Detect which cell encompasses the target text, then output its (X, Y) center coordinate. 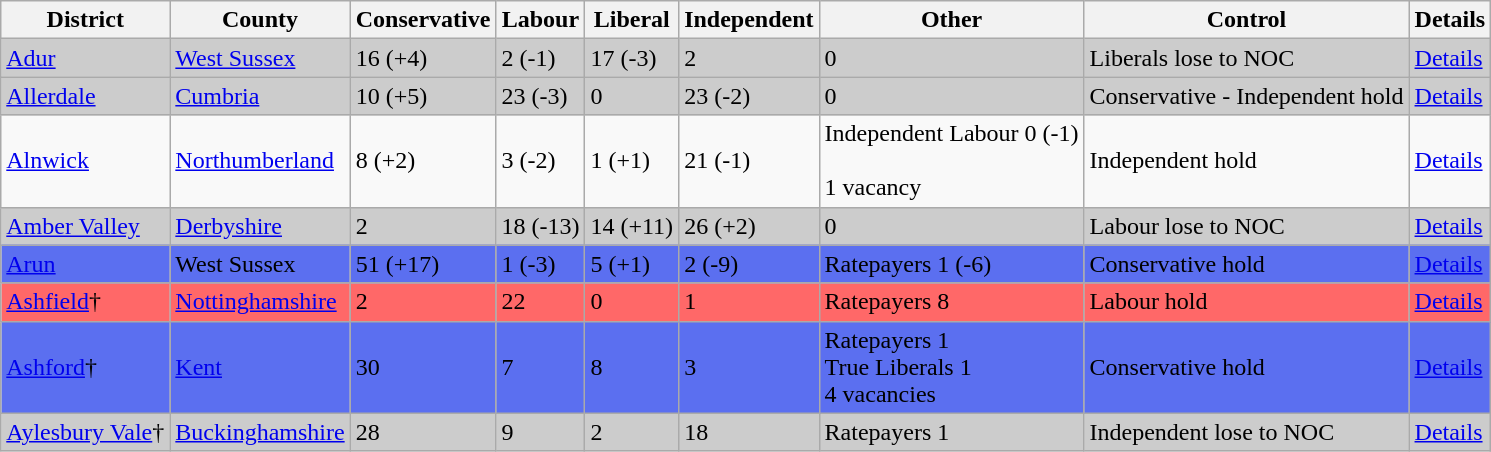
22 (540, 302)
1 (-3) (540, 264)
Independent lose to NOC (1246, 432)
Other (952, 20)
Labour (540, 20)
Control (1246, 20)
3 (-2) (540, 161)
Labour hold (1246, 302)
Liberals lose to NOC (1246, 58)
1 (+1) (632, 161)
9 (540, 432)
5 (+1) (632, 264)
Ashfield† (86, 302)
30 (423, 367)
Buckinghamshire (260, 432)
Independent (749, 20)
Ashford† (86, 367)
26 (+2) (749, 226)
County (260, 20)
Adur (86, 58)
Aylesbury Vale† (86, 432)
Allerdale (86, 96)
Conservative - Independent hold (1246, 96)
2 (-1) (540, 58)
7 (540, 367)
Ratepayers 1 (-6) (952, 264)
Arun (86, 264)
3 (749, 367)
Nottinghamshire (260, 302)
8 (632, 367)
51 (+17) (423, 264)
16 (+4) (423, 58)
Independent hold (1246, 161)
Derbyshire (260, 226)
8 (+2) (423, 161)
23 (-2) (749, 96)
Cumbria (260, 96)
District (86, 20)
17 (-3) (632, 58)
Amber Valley (86, 226)
Independent Labour 0 (-1)1 vacancy (952, 161)
Kent (260, 367)
18 (-13) (540, 226)
Ratepayers 1 True Liberals 14 vacancies (952, 367)
Ratepayers 8 (952, 302)
Northumberland (260, 161)
Liberal (632, 20)
21 (-1) (749, 161)
Ratepayers 1 (952, 432)
23 (-3) (540, 96)
Conservative (423, 20)
1 (749, 302)
Alnwick (86, 161)
28 (423, 432)
18 (749, 432)
14 (+11) (632, 226)
Labour lose to NOC (1246, 226)
10 (+5) (423, 96)
2 (-9) (749, 264)
